Pinpoint the cell where the given text exists, returning its [X, Y] midpoint coordinate. 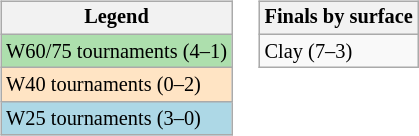
W40 tournaments (0–2) [116, 85]
W60/75 tournaments (4–1) [116, 51]
Legend [116, 18]
Clay (7–3) [339, 51]
W25 tournaments (3–0) [116, 119]
Finals by surface [339, 18]
